Return the [x, y] coordinate for the center point of the cell that contains the specified text.  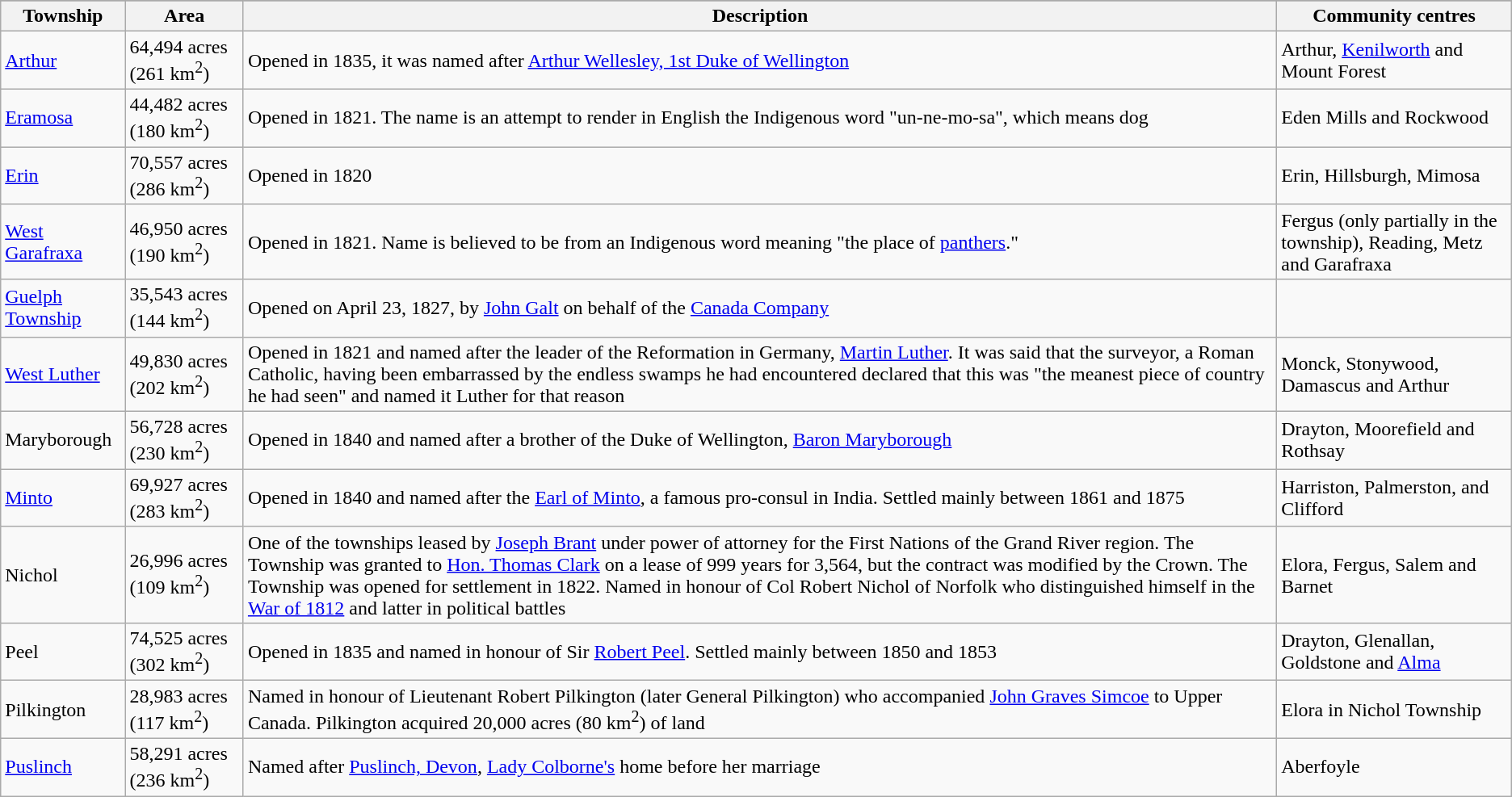
Opened in 1821. The name is an attempt to render in English the Indigenous word "un-ne-mo-sa", which means dog [759, 118]
69,927 acres (283 km2) [184, 498]
Monck, Stonywood, Damascus and Arthur [1394, 374]
Nichol [63, 575]
Opened on April 23, 1827, by John Galt on behalf of the Canada Company [759, 308]
35,543 acres (144 km2) [184, 308]
West Garafraxa [63, 241]
Maryborough [63, 440]
Opened in 1835, it was named after Arthur Wellesley, 1st Duke of Wellington [759, 61]
26,996 acres (109 km2) [184, 575]
Drayton, Moorefield and Rothsay [1394, 440]
Opened in 1821. Name is believed to be from an Indigenous word meaning "the place of panthers." [759, 241]
Opened in 1840 and named after the Earl of Minto, a famous pro-consul in India. Settled mainly between 1861 and 1875 [759, 498]
Area [184, 16]
Erin, Hillsburgh, Mimosa [1394, 176]
Fergus (only partially in the township), Reading, Metz and Garafraxa [1394, 241]
Opened in 1820 [759, 176]
28,983 acres (117 km2) [184, 710]
44,482 acres (180 km2) [184, 118]
Elora in Nichol Township [1394, 710]
74,525 acres (302 km2) [184, 652]
Minto [63, 498]
70,557 acres (286 km2) [184, 176]
Eramosa [63, 118]
Pilkington [63, 710]
Elora, Fergus, Salem and Barnet [1394, 575]
49,830 acres (202 km2) [184, 374]
Opened in 1840 and named after a brother of the Duke of Wellington, Baron Maryborough [759, 440]
Peel [63, 652]
Named after Puslinch, Devon, Lady Colborne's home before her marriage [759, 767]
Description [759, 16]
Erin [63, 176]
Drayton, Glenallan, Goldstone and Alma [1394, 652]
Arthur, Kenilworth and Mount Forest [1394, 61]
Eden Mills and Rockwood [1394, 118]
Arthur [63, 61]
Township [63, 16]
Harriston, Palmerston, and Clifford [1394, 498]
46,950 acres (190 km2) [184, 241]
Aberfoyle [1394, 767]
Opened in 1835 and named in honour of Sir Robert Peel. Settled mainly between 1850 and 1853 [759, 652]
Community centres [1394, 16]
56,728 acres (230 km2) [184, 440]
West Luther [63, 374]
58,291 acres (236 km2) [184, 767]
Guelph Township [63, 308]
64,494 acres (261 km2) [184, 61]
Puslinch [63, 767]
